Determine the (x, y) coordinate at the center of the cell enclosing the given text.  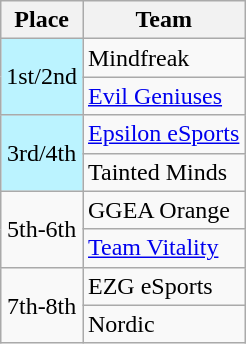
Evil Geniuses (163, 96)
Place (42, 20)
Nordic (163, 324)
3rd/4th (42, 153)
Team Vitality (163, 248)
Epsilon eSports (163, 134)
Team (163, 20)
GGEA Orange (163, 210)
5th-6th (42, 229)
1st/2nd (42, 77)
7th-8th (42, 305)
EZG eSports (163, 286)
Mindfreak (163, 58)
Tainted Minds (163, 172)
